From the cell containing the given text, extract its center point as (x, y) coordinate. 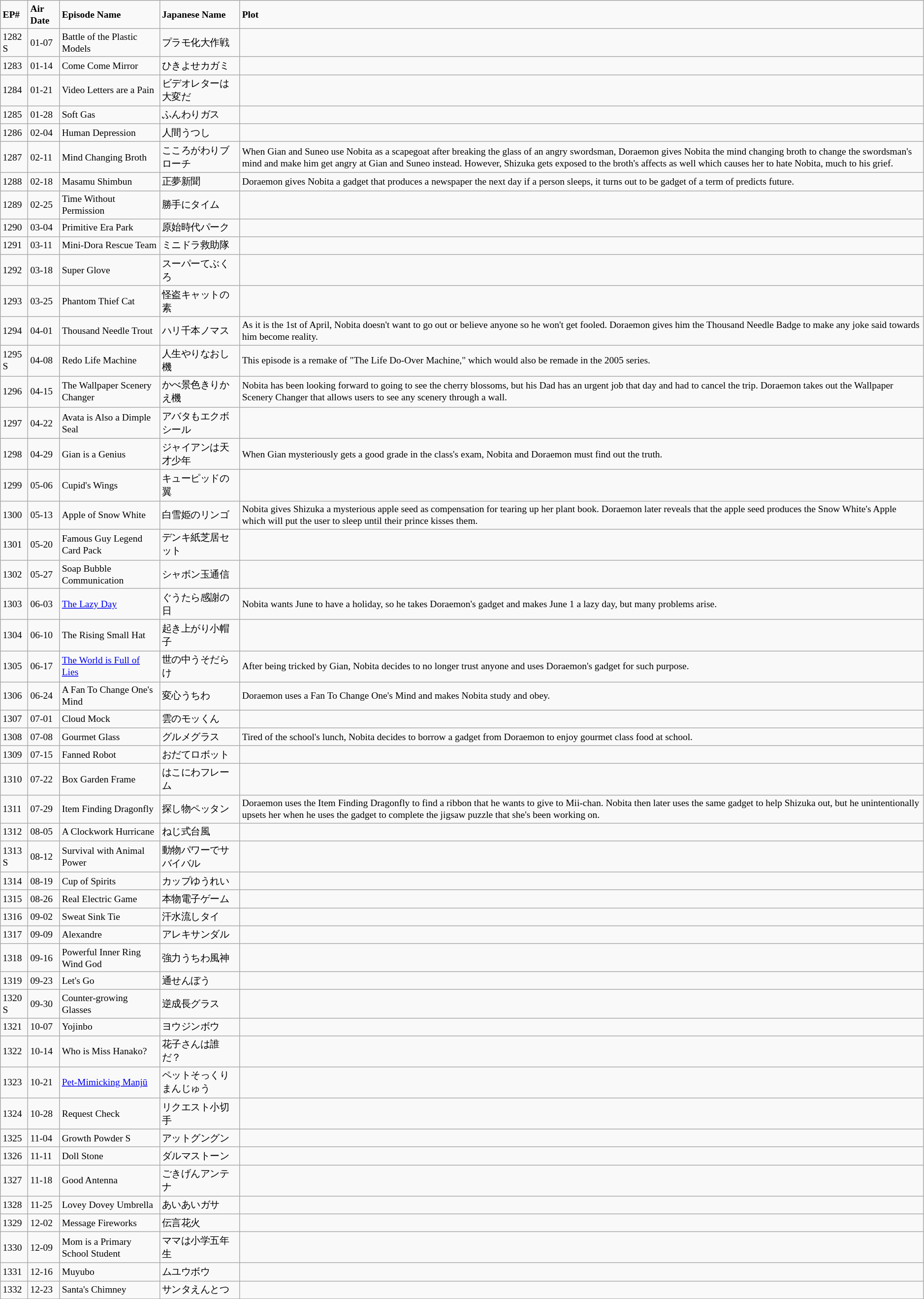
Soft Gas (109, 115)
起き上がり小帽子 (200, 635)
1319 (14, 980)
03-11 (44, 246)
1331 (14, 1272)
1326 (14, 1156)
1305 (14, 667)
1308 (14, 737)
After being tricked by Gian, Nobita decides to no longer trust anyone and uses Doraemon's gadget for such purpose. (582, 667)
Human Depression (109, 132)
09-09 (44, 935)
Tired of the school's lunch, Nobita decides to borrow a gadget from Doraemon to enjoy gourmet class food at school. (582, 737)
1286 (14, 132)
1300 (14, 515)
世の中うそだらけ (200, 667)
01-07 (44, 42)
09-23 (44, 980)
11-04 (44, 1138)
通せんぼう (200, 980)
1289 (14, 205)
Cupid's Wings (109, 486)
Doraemon uses a Fan To Change One's Mind and makes Nobita study and obey. (582, 696)
1311 (14, 809)
かべ景色きりかえ機 (200, 392)
Growth Powder S (109, 1138)
A Fan To Change One's Mind (109, 696)
1329 (14, 1223)
ひきよせカガミ (200, 65)
1291 (14, 246)
Famous Guy Legend Card Pack (109, 545)
Plot (582, 15)
原始時代パーク (200, 227)
12-09 (44, 1248)
06-10 (44, 635)
アバタもエクボシール (200, 422)
11-11 (44, 1156)
10-14 (44, 1051)
1307 (14, 719)
1285 (14, 115)
07-29 (44, 809)
1332 (14, 1290)
Mind Changing Broth (109, 157)
Yojinbo (109, 1027)
Battle of the Plastic Models (109, 42)
Cloud Mock (109, 719)
03-25 (44, 301)
Phantom Thief Cat (109, 301)
Thousand Needle Trout (109, 331)
08-19 (44, 881)
Super Glove (109, 270)
1313 S (14, 857)
Box Garden Frame (109, 779)
Let's Go (109, 980)
Nobita wants June to have a holiday, so he takes Doraemon's gadget and makes June 1 a lazy day, but many problems arise. (582, 604)
Masamu Shimbun (109, 182)
Counter-growing Glasses (109, 1004)
1290 (14, 227)
正夢新聞 (200, 182)
1298 (14, 454)
A Clockwork Hurricane (109, 832)
勝手にタイム (200, 205)
When Gian mysteriously gets a good grade in the class's exam, Nobita and Doraemon must find out the truth. (582, 454)
1297 (14, 422)
1288 (14, 182)
09-02 (44, 917)
05-27 (44, 574)
1322 (14, 1051)
怪盗キャットの素 (200, 301)
01-14 (44, 65)
08-05 (44, 832)
The World is Full of Lies (109, 667)
Muyubo (109, 1272)
1317 (14, 935)
シャボン玉通信 (200, 574)
Video Letters are a Pain (109, 91)
1316 (14, 917)
白雪姫のリンゴ (200, 515)
1320 S (14, 1004)
1318 (14, 957)
プラモ化大作戦 (200, 42)
Message Fireworks (109, 1223)
12-23 (44, 1290)
グルメグラス (200, 737)
The Rising Small Hat (109, 635)
Lovey Dovey Umbrella (109, 1205)
07-01 (44, 719)
11-25 (44, 1205)
ヨウジンボウ (200, 1027)
Apple of Snow White (109, 515)
09-16 (44, 957)
02-11 (44, 157)
ダルマストーン (200, 1156)
07-15 (44, 755)
こころがわりブローチ (200, 157)
The Lazy Day (109, 604)
動物パワーでサバイバル (200, 857)
06-03 (44, 604)
1296 (14, 392)
06-17 (44, 667)
デンキ紙芝居セット (200, 545)
This episode is a remake of "The Life Do-Over Machine," which would also be remade in the 2005 series. (582, 360)
10-28 (44, 1114)
1293 (14, 301)
Fanned Robot (109, 755)
1310 (14, 779)
12-02 (44, 1223)
01-21 (44, 91)
人間うつし (200, 132)
08-26 (44, 899)
ミニドラ救助隊 (200, 246)
ごきげんアンテナ (200, 1181)
1301 (14, 545)
06-24 (44, 696)
ぐうたら感謝の日 (200, 604)
キューピッドの翼 (200, 486)
あいあいガサ (200, 1205)
The Wallpaper Scenery Changer (109, 392)
ペットそっくりまんじゅう (200, 1082)
探し物ペッタン (200, 809)
1314 (14, 881)
1321 (14, 1027)
1282 S (14, 42)
1292 (14, 270)
ふんわりガス (200, 115)
Mom is a Primary School Student (109, 1248)
リクエスト小切手 (200, 1114)
Alexandre (109, 935)
Avata is Also a Dimple Seal (109, 422)
1302 (14, 574)
1327 (14, 1181)
01-28 (44, 115)
Real Electric Game (109, 899)
アレキサンダル (200, 935)
ハリ千本ノマス (200, 331)
ジャイアンは天才少年 (200, 454)
1304 (14, 635)
1330 (14, 1248)
1309 (14, 755)
12-16 (44, 1272)
汗水流しタイ (200, 917)
1299 (14, 486)
カップゆうれい (200, 881)
1323 (14, 1082)
Soap Bubble Communication (109, 574)
逆成長グラス (200, 1004)
03-04 (44, 227)
Cup of Spirits (109, 881)
08-12 (44, 857)
04-08 (44, 360)
サンタえんとつ (200, 1290)
ムユウボウ (200, 1272)
1324 (14, 1114)
10-07 (44, 1027)
1328 (14, 1205)
本物電子ゲーム (200, 899)
ねじ式台風 (200, 832)
Japanese Name (200, 15)
Gian is a Genius (109, 454)
05-13 (44, 515)
04-15 (44, 392)
Mini-Dora Rescue Team (109, 246)
ビデオレターは大変だ (200, 91)
1315 (14, 899)
1283 (14, 65)
変心うちわ (200, 696)
1303 (14, 604)
花子さんは誰だ？ (200, 1051)
Episode Name (109, 15)
Good Antenna (109, 1181)
04-29 (44, 454)
Time Without Permission (109, 205)
Doll Stone (109, 1156)
Who is Miss Hanako? (109, 1051)
スーパーてぶくろ (200, 270)
Gourmet Glass (109, 737)
Pet-Mimicking Manjū (109, 1082)
1312 (14, 832)
Doraemon gives Nobita a gadget that produces a newspaper the next day if a person sleeps, it turns out to be gadget of a term of predicts future. (582, 182)
Sweat Sink Tie (109, 917)
05-20 (44, 545)
1287 (14, 157)
雲のモッくん (200, 719)
1295 S (14, 360)
EP# (14, 15)
02-04 (44, 132)
Primitive Era Park (109, 227)
1306 (14, 696)
Item Finding Dragonfly (109, 809)
Come Come Mirror (109, 65)
04-22 (44, 422)
はこにわフレーム (200, 779)
1294 (14, 331)
02-18 (44, 182)
Santa's Chimney (109, 1290)
05-06 (44, 486)
アットグングン (200, 1138)
Redo Life Machine (109, 360)
03-18 (44, 270)
人生やりなおし機 (200, 360)
07-22 (44, 779)
11-18 (44, 1181)
09-30 (44, 1004)
10-21 (44, 1082)
04-01 (44, 331)
Survival with Animal Power (109, 857)
1284 (14, 91)
1325 (14, 1138)
伝言花火 (200, 1223)
02-25 (44, 205)
ママは小学五年生 (200, 1248)
07-08 (44, 737)
おだてロボット (200, 755)
Powerful Inner Ring Wind God (109, 957)
強力うちわ風神 (200, 957)
Request Check (109, 1114)
Air Date (44, 15)
